Return [X, Y] of the center of cell containing provided text 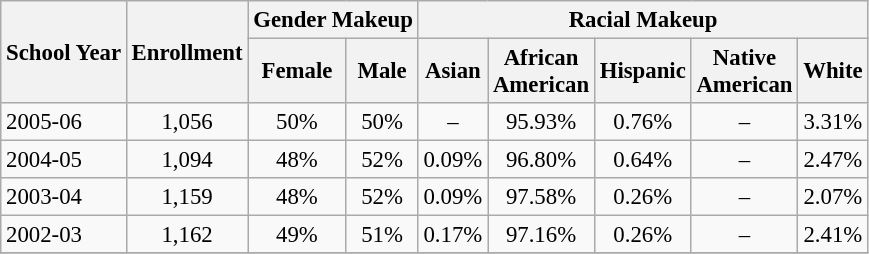
2003-04 [64, 197]
1,056 [187, 122]
Asian [452, 72]
0.64% [642, 160]
Female [297, 72]
96.80% [542, 160]
2002-03 [64, 235]
97.58% [542, 197]
Native American [744, 72]
African American [542, 72]
97.16% [542, 235]
School Year [64, 52]
2.47% [833, 160]
3.31% [833, 122]
49% [297, 235]
2004-05 [64, 160]
Enrollment [187, 52]
0.17% [452, 235]
95.93% [542, 122]
51% [382, 235]
Gender Makeup [333, 20]
2.41% [833, 235]
1,162 [187, 235]
2005-06 [64, 122]
0.76% [642, 122]
Racial Makeup [643, 20]
White [833, 72]
1,094 [187, 160]
2.07% [833, 197]
1,159 [187, 197]
Hispanic [642, 72]
Male [382, 72]
